Locate the cell with the specified text and output its [x, y] center coordinate. 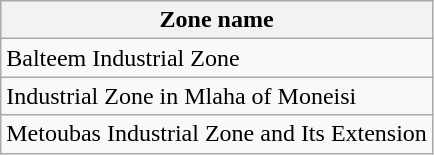
Industrial Zone in Mlaha of Moneisi [217, 96]
Balteem Industrial Zone [217, 58]
Metoubas Industrial Zone and Its Extension [217, 134]
Zone name [217, 20]
